Output the (X, Y) coordinate of the center of the cell containing the given text.  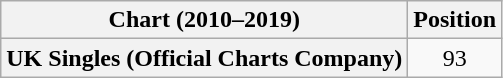
93 (455, 58)
UK Singles (Official Charts Company) (204, 58)
Position (455, 20)
Chart (2010–2019) (204, 20)
